From the cell containing the given text, extract its center point as [x, y] coordinate. 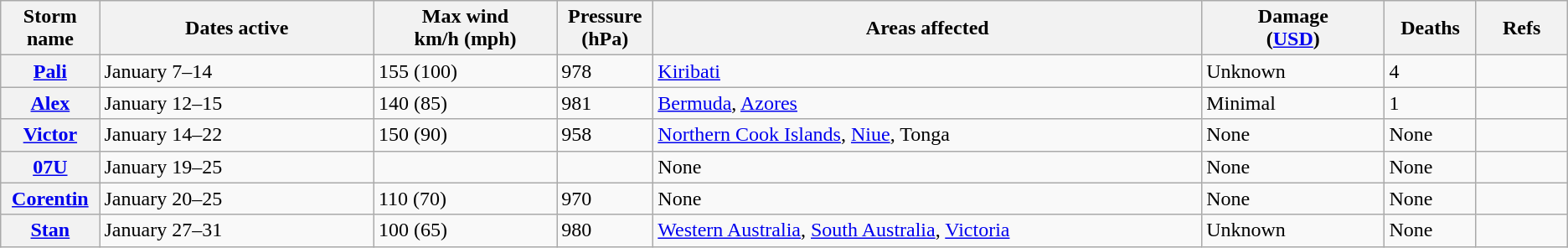
January 12–15 [236, 103]
January 27–31 [236, 230]
Minimal [1293, 103]
January 7–14 [236, 71]
970 [605, 199]
Alex [50, 103]
150 (90) [465, 135]
100 (65) [465, 230]
1 [1431, 103]
January 14–22 [236, 135]
Dates active [236, 28]
140 (85) [465, 103]
110 (70) [465, 199]
07U [50, 167]
Kiribati [928, 71]
Pressure(hPa) [605, 28]
Damage(USD) [1293, 28]
980 [605, 230]
Victor [50, 135]
155 (100) [465, 71]
Stan [50, 230]
January 20–25 [236, 199]
Deaths [1431, 28]
978 [605, 71]
Max windkm/h (mph) [465, 28]
Refs [1521, 28]
Storm name [50, 28]
981 [605, 103]
Northern Cook Islands, Niue, Tonga [928, 135]
Pali [50, 71]
4 [1431, 71]
Areas affected [928, 28]
January 19–25 [236, 167]
Corentin [50, 199]
Bermuda, Azores [928, 103]
958 [605, 135]
Western Australia, South Australia, Victoria [928, 230]
